Scan for the cell matching the given text and deliver its [x, y] coordinate at center. 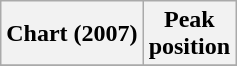
Chart (2007) [72, 34]
Peakposition [189, 34]
